Extract the [X, Y] coordinate from the center of the cell holding the provided text.  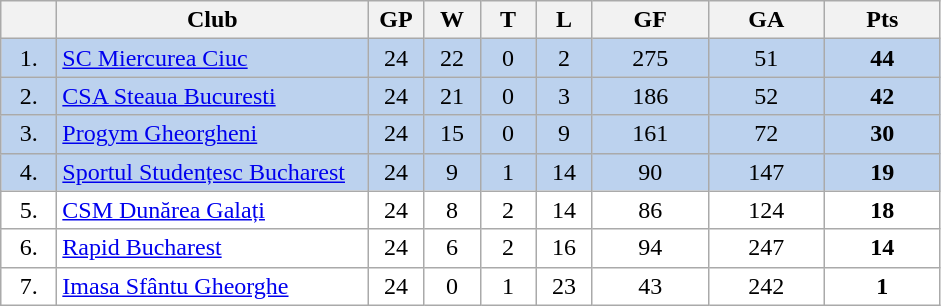
43 [650, 286]
3. [29, 134]
SC Miercurea Ciuc [212, 58]
Club [212, 20]
124 [766, 210]
GP [396, 20]
2. [29, 96]
23 [564, 286]
6. [29, 248]
L [564, 20]
3 [564, 96]
Imasa Sfântu Gheorghe [212, 286]
16 [564, 248]
CSM Dunărea Galați [212, 210]
147 [766, 172]
1. [29, 58]
GA [766, 20]
W [452, 20]
19 [882, 172]
51 [766, 58]
72 [766, 134]
7. [29, 286]
161 [650, 134]
Progym Gheorgheni [212, 134]
247 [766, 248]
4. [29, 172]
CSA Steaua Bucuresti [212, 96]
22 [452, 58]
42 [882, 96]
86 [650, 210]
Pts [882, 20]
275 [650, 58]
90 [650, 172]
GF [650, 20]
T [508, 20]
242 [766, 286]
5. [29, 210]
52 [766, 96]
15 [452, 134]
30 [882, 134]
6 [452, 248]
Rapid Bucharest [212, 248]
44 [882, 58]
18 [882, 210]
8 [452, 210]
21 [452, 96]
94 [650, 248]
186 [650, 96]
Sportul Studențesc Bucharest [212, 172]
